Provide the [x, y] coordinate of the cell's center where the given text is located.  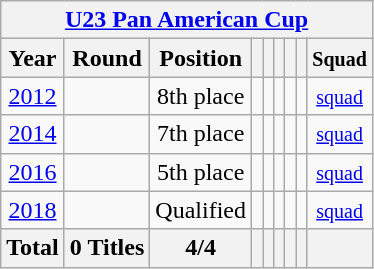
4/4 [201, 248]
2014 [33, 134]
Squad [340, 58]
2012 [33, 96]
Round [107, 58]
2016 [33, 172]
Total [33, 248]
7th place [201, 134]
5th place [201, 172]
Position [201, 58]
0 Titles [107, 248]
2018 [33, 210]
Year [33, 58]
8th place [201, 96]
U23 Pan American Cup [187, 20]
Qualified [201, 210]
